Identify which cell holds the provided text, then report its (x, y) central coordinate. 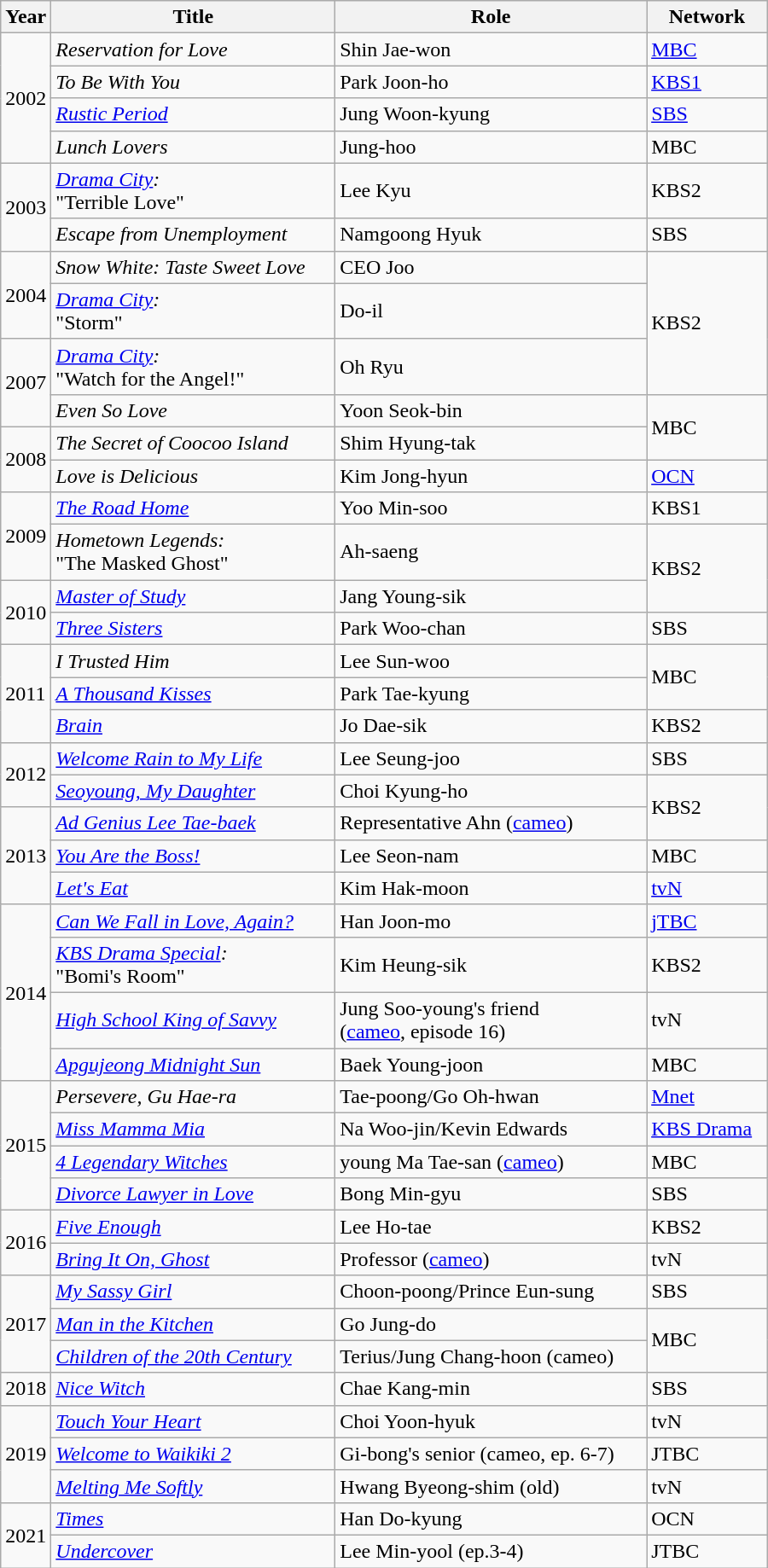
Ah-saeng (492, 553)
Three Sisters (193, 629)
4 Legendary Witches (193, 1162)
Choon-poong/Prince Eun-sung (492, 1292)
Chae Kang-min (492, 1389)
2014 (26, 992)
Man in the Kitchen (193, 1324)
2008 (26, 459)
2018 (26, 1389)
Lee Kyu (492, 191)
Jung Woon-kyung (492, 114)
Title (193, 17)
Kim Jong-hyun (492, 475)
Han Do-kyung (492, 1519)
Park Woo-chan (492, 629)
Go Jung-do (492, 1324)
Let's Eat (193, 888)
2010 (26, 613)
2015 (26, 1146)
2011 (26, 694)
Park Joon-ho (492, 82)
Tae-poong/Go Oh-hwan (492, 1097)
Professor (cameo) (492, 1259)
CEO Joo (492, 267)
I Trusted Him (193, 661)
Year (26, 17)
2003 (26, 206)
Lunch Lovers (193, 147)
Mnet (707, 1097)
Hometown Legends:"The Masked Ghost" (193, 553)
Persevere, Gu Hae-ra (193, 1097)
Drama City:"Terrible Love" (193, 191)
Network (707, 17)
Brain (193, 726)
Even So Love (193, 410)
Drama City:"Storm" (193, 311)
Snow White: Taste Sweet Love (193, 267)
Hwang Byeong-shim (old) (492, 1486)
Welcome to Waikiki 2 (193, 1454)
Bring It On, Ghost (193, 1259)
Yoon Seok-bin (492, 410)
Kim Hak-moon (492, 888)
Oh Ryu (492, 367)
Love is Delicious (193, 475)
Lee Sun-woo (492, 661)
My Sassy Girl (193, 1292)
Melting Me Softly (193, 1486)
A Thousand Kisses (193, 694)
Touch Your Heart (193, 1421)
Bong Min-gyu (492, 1194)
Divorce Lawyer in Love (193, 1194)
Shin Jae-won (492, 49)
Children of the 20th Century (193, 1356)
2019 (26, 1454)
Shim Hyung-tak (492, 443)
2009 (26, 536)
Representative Ahn (cameo) (492, 823)
jTBC (707, 920)
You Are the Boss! (193, 856)
Choi Kyung-ho (492, 791)
Lee Seon-nam (492, 856)
Escape from Unemployment (193, 235)
Baek Young-joon (492, 1064)
Nice Witch (193, 1389)
young Ma Tae-san (cameo) (492, 1162)
2012 (26, 775)
KBS Drama (707, 1130)
Undercover (193, 1551)
Rustic Period (193, 114)
High School King of Savvy (193, 1020)
Jang Young-sik (492, 596)
Drama City:"Watch for the Angel!" (193, 367)
Terius/Jung Chang-hoon (cameo) (492, 1356)
Five Enough (193, 1227)
2017 (26, 1324)
Jo Dae-sik (492, 726)
Gi-bong's senior (cameo, ep. 6-7) (492, 1454)
Yoo Min-soo (492, 508)
2021 (26, 1535)
Do-il (492, 311)
The Secret of Coocoo Island (193, 443)
2002 (26, 98)
Choi Yoon-hyuk (492, 1421)
2004 (26, 295)
Miss Mamma Mia (193, 1130)
Park Tae-kyung (492, 694)
The Road Home (193, 508)
Role (492, 17)
Can We Fall in Love, Again? (193, 920)
Times (193, 1519)
Master of Study (193, 596)
Namgoong Hyuk (492, 235)
Welcome Rain to My Life (193, 758)
To Be With You (193, 82)
2016 (26, 1243)
Ad Genius Lee Tae-baek (193, 823)
Lee Min-yool (ep.3-4) (492, 1551)
Reservation for Love (193, 49)
Lee Seung-joo (492, 758)
Seoyoung, My Daughter (193, 791)
2013 (26, 856)
Lee Ho-tae (492, 1227)
2007 (26, 382)
Apgujeong Midnight Sun (193, 1064)
Han Joon-mo (492, 920)
Na Woo-jin/Kevin Edwards (492, 1130)
Kim Heung-sik (492, 964)
KBS Drama Special:"Bomi's Room" (193, 964)
Jung-hoo (492, 147)
Jung Soo-young's friend (cameo, episode 16) (492, 1020)
